Capture the cell that displays the provided text and extract its [x, y] central coordinate. 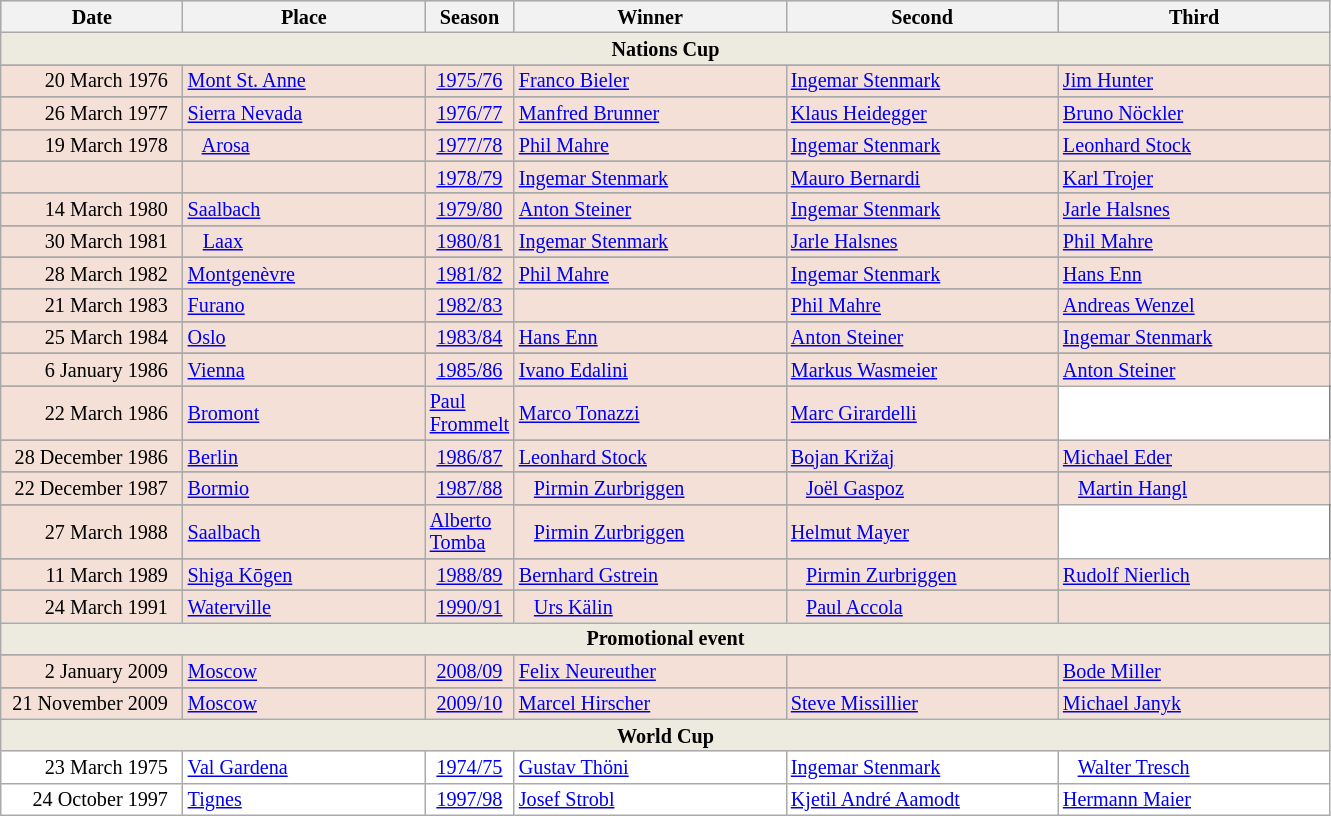
Gustav Thöni [650, 768]
1986/87 [470, 456]
1997/98 [470, 800]
Third [1194, 17]
Helmut Mayer [922, 532]
1978/79 [470, 178]
Hermann Maier [1194, 800]
14 March 1980 [92, 210]
Walter Tresch [1194, 768]
1974/75 [470, 768]
Arosa [304, 145]
Paul Accola [922, 607]
Second [922, 17]
Bernhard Gstrein [650, 575]
Manfred Brunner [650, 113]
Sierra Nevada [304, 113]
1979/80 [470, 210]
Bruno Nöckler [1194, 113]
23 March 1975 [92, 768]
World Cup [666, 736]
Andreas Wenzel [1194, 306]
Vienna [304, 370]
24 March 1991 [92, 607]
Laax [304, 242]
Alberto Tomba [470, 532]
Season [470, 17]
1987/88 [470, 489]
26 March 1977 [92, 113]
1976/77 [470, 113]
Ivano Edalini [650, 370]
2009/10 [470, 703]
6 January 1986 [92, 370]
Montgenèvre [304, 274]
1981/82 [470, 274]
Franco Bieler [650, 81]
Michael Eder [1194, 456]
Shiga Kōgen [304, 575]
Bode Miller [1194, 671]
11 March 1989 [92, 575]
Karl Trojer [1194, 178]
Urs Kälin [650, 607]
22 March 1986 [92, 414]
Marco Tonazzi [650, 414]
Winner [650, 17]
Michael Janyk [1194, 703]
Joël Gaspoz [922, 489]
Rudolf Nierlich [1194, 575]
1982/83 [470, 306]
Bromont [304, 414]
Steve Missillier [922, 703]
Klaus Heidegger [922, 113]
1980/81 [470, 242]
20 March 1976 [92, 81]
1988/89 [470, 575]
Bojan Križaj [922, 456]
2008/09 [470, 671]
27 March 1988 [92, 532]
Oslo [304, 338]
Marcel Hirscher [650, 703]
Markus Wasmeier [922, 370]
21 November 2009 [92, 703]
1985/86 [470, 370]
Marc Girardelli [922, 414]
Bormio [304, 489]
21 March 1983 [92, 306]
28 March 1982 [92, 274]
1990/91 [470, 607]
Furano [304, 306]
25 March 1984 [92, 338]
1975/76 [470, 81]
Felix Neureuther [650, 671]
24 October 1997 [92, 800]
Promotional event [666, 639]
30 March 1981 [92, 242]
28 December 1986 [92, 456]
Kjetil André Aamodt [922, 800]
Jim Hunter [1194, 81]
Berlin [304, 456]
Val Gardena [304, 768]
Date [92, 17]
Mauro Bernardi [922, 178]
1983/84 [470, 338]
1977/78 [470, 145]
19 March 1978 [92, 145]
Mont St. Anne [304, 81]
Paul Frommelt [470, 414]
Place [304, 17]
Martin Hangl [1194, 489]
Waterville [304, 607]
Tignes [304, 800]
22 December 1987 [92, 489]
2 January 2009 [92, 671]
Josef Strobl [650, 800]
Nations Cup [666, 49]
